Locate the cell with the specified text and output its (x, y) center coordinate. 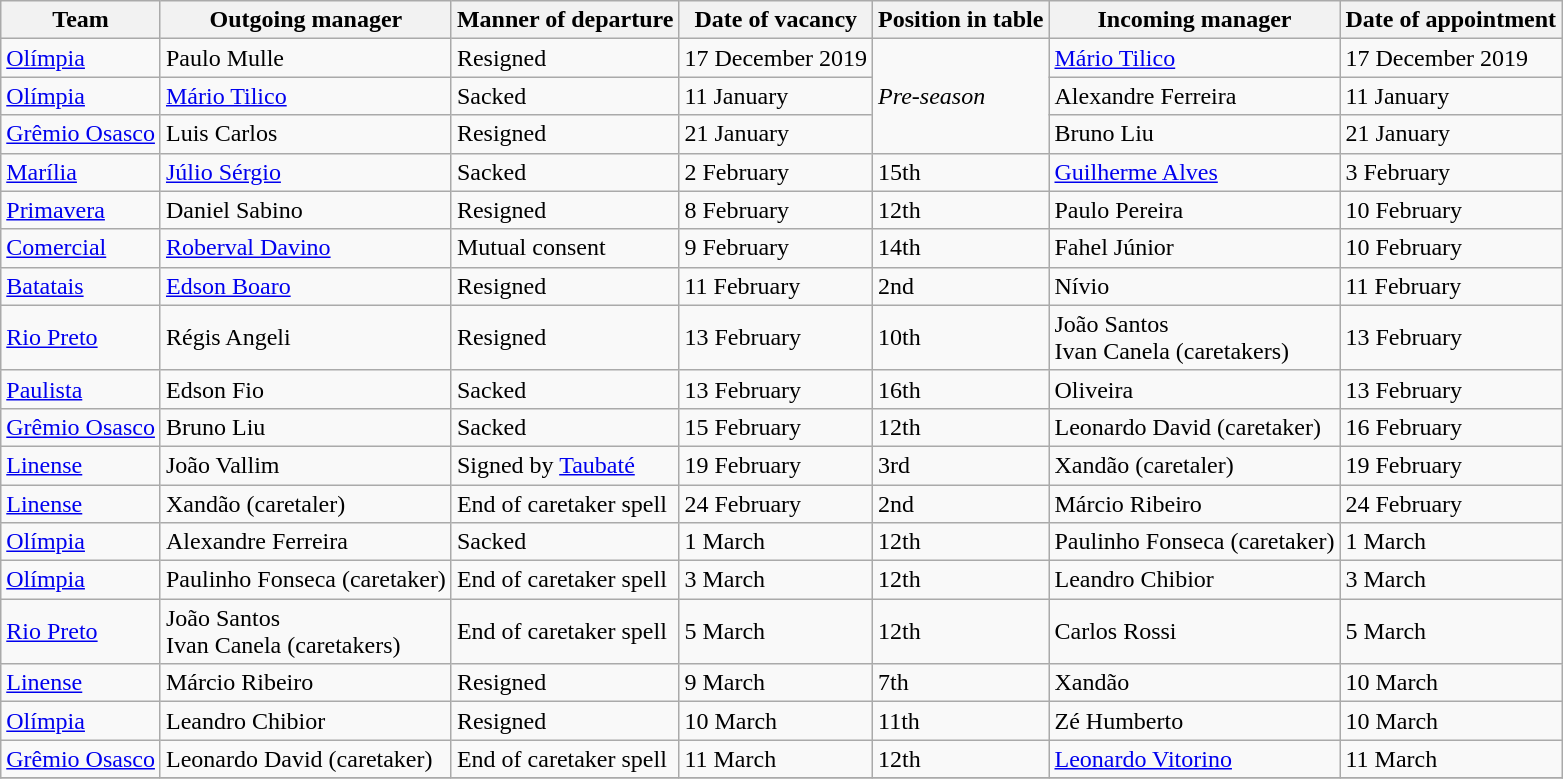
Xandão (1194, 683)
Batatais (81, 286)
Luis Carlos (306, 134)
3 February (1451, 172)
Júlio Sérgio (306, 172)
Edson Fio (306, 389)
11th (961, 721)
Leonardo Vitorino (1194, 759)
Paulo Pereira (1194, 210)
Edson Boaro (306, 286)
14th (961, 248)
Roberval Davino (306, 248)
15th (961, 172)
Paulista (81, 389)
16th (961, 389)
Signed by Taubaté (564, 465)
Fahel Júnior (1194, 248)
Manner of departure (564, 20)
9 March (776, 683)
7th (961, 683)
Pre-season (961, 96)
Marília (81, 172)
Team (81, 20)
Régis Angeli (306, 338)
Mutual consent (564, 248)
Position in table (961, 20)
Date of appointment (1451, 20)
Oliveira (1194, 389)
3rd (961, 465)
Carlos Rossi (1194, 632)
Guilherme Alves (1194, 172)
Comercial (81, 248)
9 February (776, 248)
Paulo Mulle (306, 58)
16 February (1451, 427)
Daniel Sabino (306, 210)
15 February (776, 427)
Incoming manager (1194, 20)
10th (961, 338)
Primavera (81, 210)
Outgoing manager (306, 20)
Nívio (1194, 286)
Zé Humberto (1194, 721)
8 February (776, 210)
Date of vacancy (776, 20)
2 February (776, 172)
João Vallim (306, 465)
